Locate the cell with the specified text and output its (X, Y) center coordinate. 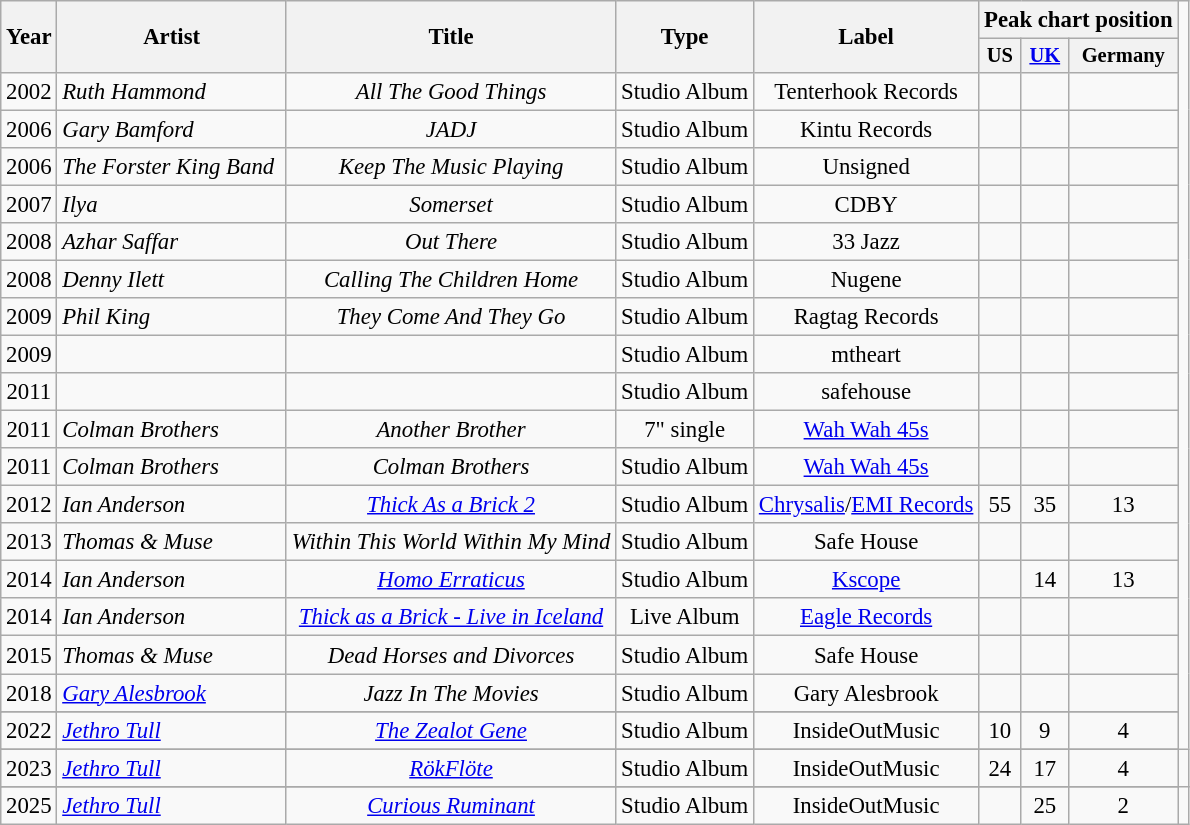
Year (29, 36)
Out There (450, 242)
2025 (29, 806)
CDBY (866, 204)
Ragtag Records (866, 317)
Kscope (866, 580)
2018 (29, 693)
RökFlöte (450, 768)
7" single (685, 430)
US (1000, 56)
Curious Ruminant (450, 806)
Another Brother (450, 430)
Calling The Children Home (450, 279)
JADJ (450, 129)
25 (1045, 806)
Ilya (172, 204)
They Come And They Go (450, 317)
Phil King (172, 317)
Ruth Hammond (172, 91)
Jazz In The Movies (450, 693)
Germany (1124, 56)
10 (1000, 730)
55 (1000, 505)
Kintu Records (866, 129)
The Forster King Band (172, 166)
Nugene (866, 279)
Type (685, 36)
Within This World Within My Mind (450, 542)
Azhar Saffar (172, 242)
mtheart (866, 354)
Artist (172, 36)
Thick as a Brick - Live in Iceland (450, 618)
2015 (29, 655)
35 (1045, 505)
Homo Erraticus (450, 580)
2012 (29, 505)
2007 (29, 204)
2023 (29, 768)
Tenterhook Records (866, 91)
safehouse (866, 392)
Chrysalis/EMI Records (866, 505)
UK (1045, 56)
All The Good Things (450, 91)
Thick As a Brick 2 (450, 505)
9 (1045, 730)
33 Jazz (866, 242)
Keep The Music Playing (450, 166)
24 (1000, 768)
Eagle Records (866, 618)
2 (1124, 806)
Title (450, 36)
Live Album (685, 618)
14 (1045, 580)
Label (866, 36)
2022 (29, 730)
Unsigned (866, 166)
2013 (29, 542)
17 (1045, 768)
Denny Ilett (172, 279)
2002 (29, 91)
The Zealot Gene (450, 730)
Peak chart position (1078, 20)
Dead Horses and Divorces (450, 655)
Gary Bamford (172, 129)
Somerset (450, 204)
